From the cell containing the given text, extract its center point as (x, y) coordinate. 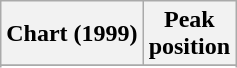
Peakposition (189, 34)
Chart (1999) (72, 34)
